Search for the cell housing the specified text and yield its (x, y) center coordinate. 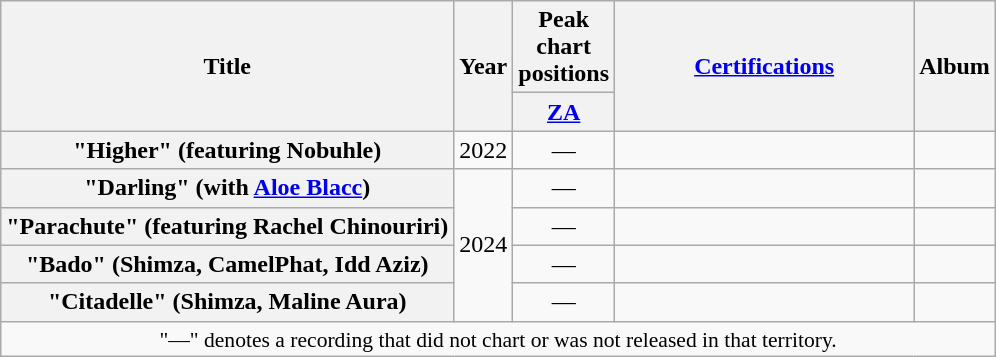
"Bado" (Shimza, CamelPhat, Idd Aziz) (228, 264)
"Higher" (featuring Nobuhle) (228, 150)
"Citadelle" (Shimza, Maline Aura) (228, 302)
Certifications (764, 66)
Title (228, 66)
"Darling" (with Aloe Blacc) (228, 188)
"—" denotes a recording that did not chart or was not released in that territory. (498, 339)
ZA (564, 112)
Peak chart positions (564, 47)
2024 (484, 245)
Year (484, 66)
"Parachute" (featuring Rachel Chinouriri) (228, 226)
2022 (484, 150)
Album (955, 66)
